From the cell containing the given text, extract its center point as [x, y] coordinate. 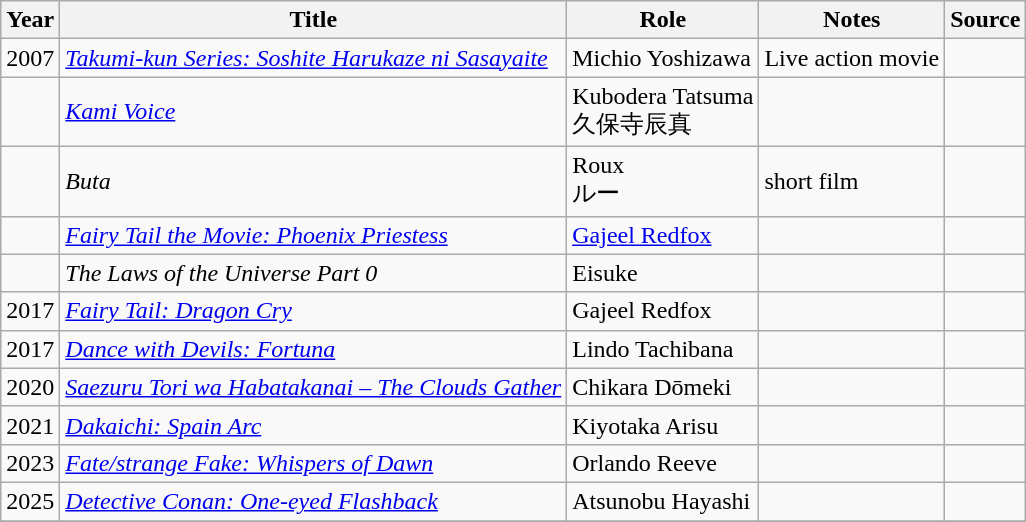
2007 [30, 58]
Buta [314, 181]
Kami Voice [314, 112]
Fairy Tail: Dragon Cry [314, 311]
The Laws of the Universe Part 0 [314, 273]
Kiyotaka Arisu [663, 425]
2021 [30, 425]
Rouxルー [663, 181]
Dance with Devils: Fortuna [314, 349]
Orlando Reeve [663, 463]
Year [30, 20]
Lindo Tachibana [663, 349]
2025 [30, 501]
Role [663, 20]
Eisuke [663, 273]
2023 [30, 463]
Title [314, 20]
Takumi-kun Series: Soshite Harukaze ni Sasayaite [314, 58]
Detective Conan: One-eyed Flashback [314, 501]
Michio Yoshizawa [663, 58]
2020 [30, 387]
Fairy Tail the Movie: Phoenix Priestess [314, 235]
Fate/strange Fake: Whispers of Dawn [314, 463]
Chikara Dōmeki [663, 387]
Dakaichi: Spain Arc [314, 425]
short film [852, 181]
Saezuru Tori wa Habatakanai – The Clouds Gather [314, 387]
Live action movie [852, 58]
Atsunobu Hayashi [663, 501]
Notes [852, 20]
Source [986, 20]
Kubodera Tatsuma久保寺辰真 [663, 112]
